For the text-containing cell, return its midpoint in (x, y) coordinate format. 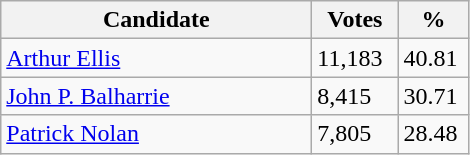
Votes (355, 20)
% (434, 20)
8,415 (355, 96)
28.48 (434, 134)
Arthur Ellis (156, 58)
30.71 (434, 96)
7,805 (355, 134)
Patrick Nolan (156, 134)
40.81 (434, 58)
Candidate (156, 20)
John P. Balharrie (156, 96)
11,183 (355, 58)
